Determine the [x, y] coordinate at the center of the cell enclosing the given text.  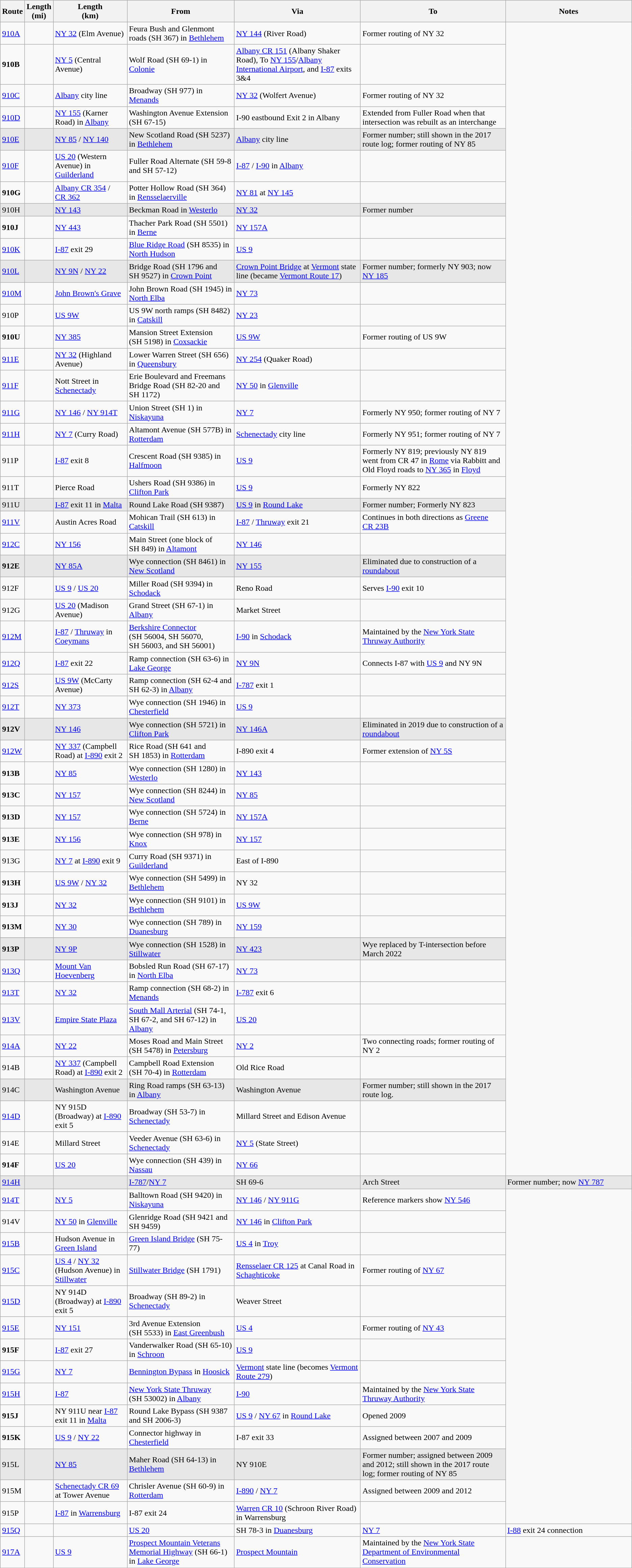
Eliminated due to construction of a roundabout [433, 566]
913G [12, 861]
NY 32 (Elm Avenue) [90, 33]
NY 159 [297, 927]
Berkshire Connector (SH 56004, SH 56070, SH 56003, and SH 56001) [181, 636]
NY 23 [297, 315]
913C [12, 795]
Old Rice Road [297, 1068]
Wye connection (SH 789) in Duanesburg [181, 927]
911U [12, 505]
Former number; now NY 787 [569, 1182]
Schenectady CR 69 at Tower Avenue [90, 1491]
910K [12, 249]
NY 254 (Quaker Road) [297, 359]
Eliminated in 2019 due to construction of a roundabout [433, 729]
Erie Boulevard and Freemans Bridge Road (SH 82-20 and SH 1172) [181, 386]
I-90 [297, 1394]
915Q [12, 1530]
910C [12, 95]
East of I-890 [297, 861]
From [181, 11]
Former routing of US 9W [433, 337]
NY 146 / NY 914T [90, 412]
SH 78-3 in Duanesburg [297, 1530]
Wye connection (SH 5724) in Berne [181, 817]
Former routing of NY 43 [433, 1327]
NY 385 [90, 337]
NY 915D (Broadway) at I-890 exit 5 [90, 1116]
910F [12, 166]
910E [12, 139]
Maintained by the New York State Department of Environmental Conservation [433, 1552]
NY 32 (Highland Avenue) [90, 359]
Wolf Road (SH 69-1) in Colonie [181, 64]
910M [12, 293]
Formerly NY 819; previously NY 819 went from CR 47 in Rome via Rabbitt and Old Floyd roads to NY 365 in Floyd [433, 461]
915M [12, 1491]
Broadway (SH 977) in Menands [181, 95]
NY 9P [90, 949]
Formerly NY 951; former routing of NY 7 [433, 434]
Wye connection (SH 1946) in Chesterfield [181, 707]
NY 85A [90, 566]
Warren CR 10 (Schroon River Road) in Warrensburg [297, 1513]
915E [12, 1327]
Moses Road and Main Street (SH 5478) in Petersburg [181, 1046]
NY 66 [297, 1165]
912W [12, 751]
914F [12, 1165]
Route [12, 11]
911P [12, 461]
Former number; assigned between 2009 and 2012; still shown in the 2017 route log; former routing of NY 85 [433, 1464]
Prospect Mountain Veterans Memorial Highway (SH 66-1) in Lake George [181, 1552]
South Mall Arterial (SH 74-1, SH 67-2, and SH 67-12) in Albany [181, 1019]
911T [12, 487]
913D [12, 817]
Extended from Fuller Road when that intersection was rebuilt as an interchange [433, 118]
Beckman Road in Westerlo [181, 210]
910B [12, 64]
Wye replaced by T-intersection before March 2022 [433, 949]
NY 155 (Karner Road) in Albany [90, 118]
NY 910E [297, 1464]
Maher Road (SH 64-13) in Bethlehem [181, 1464]
Veeder Avenue (SH 63-6) in Schenectady [181, 1143]
Chrisler Avenue (SH 60-9) in Rotterdam [181, 1491]
I-87 / Thruway exit 21 [297, 522]
Wye connection (SH 8461) in New Scotland [181, 566]
NY 151 [90, 1327]
I-87 exit 8 [90, 461]
910U [12, 337]
Millard Street [90, 1143]
US 20 (Madison Avenue) [90, 610]
917A [12, 1552]
I-890 exit 4 [297, 751]
Vanderwalker Road (SH 65-10) in Schroon [181, 1350]
912S [12, 685]
NY 373 [90, 707]
I-787 exit 6 [297, 992]
914D [12, 1116]
NY 146 in Clifton Park [297, 1221]
I-90 eastbound Exit 2 in Albany [297, 118]
Notes [569, 11]
Blue Ridge Road (SH 8535) in North Hudson [181, 249]
NY 81 at NY 145 [297, 193]
Prospect Mountain [297, 1552]
910G [12, 193]
Rensselaer CR 125 at Canal Road in Schaghticoke [297, 1270]
3rd Avenue Extension (SH 5533) in East Greenbush [181, 1327]
912G [12, 610]
Bridge Road (SH 1796 and SH 9527) in Crown Point [181, 271]
Ring Road ramps (SH 63-13) in Albany [181, 1090]
I-787 exit 1 [297, 685]
915F [12, 1350]
US 9W north ramps (SH 8482) in Catskill [181, 315]
I-87 / Thruway in Coeymans [90, 636]
US 9 in Round Lake [297, 505]
US 9 / NY 22 [90, 1438]
914V [12, 1221]
I-890 / NY 7 [297, 1491]
Round Lake Bypass (SH 9387 and SH 2006-3) [181, 1416]
Hudson Avenue in Green Island [90, 1244]
Former routing of NY 67 [433, 1270]
NY 9N / NY 22 [90, 271]
I-88 exit 24 connection [569, 1530]
John Brown's Grave [90, 293]
Pierce Road [90, 487]
Length(km) [90, 11]
Arch Street [433, 1182]
Campbell Road Extension (SH 70-4) in Rotterdam [181, 1068]
NY 7 at I-890 exit 9 [90, 861]
910A [12, 33]
NY 7 (Curry Road) [90, 434]
US 4 [297, 1327]
Wye connection (SH 439) in Nassau [181, 1165]
Wye connection (SH 1280) in Westerlo [181, 773]
Altamont Avenue (SH 577B) in Rotterdam [181, 434]
NY 914D (Broadway) at I-890 exit 5 [90, 1301]
US 9W / NY 32 [90, 883]
911F [12, 386]
Mohican Trail (SH 613) in Catskill [181, 522]
Former number; still shown in the 2017 route log; former routing of NY 85 [433, 139]
Mount Van Hoevenberg [90, 971]
Rice Road (SH 641 and SH 1853) in Rotterdam [181, 751]
Thacher Park Road (SH 5501) in Berne [181, 227]
Ramp connection (SH 63-6) in Lake George [181, 663]
NY 2 [297, 1046]
NY 22 [90, 1046]
913J [12, 905]
912Q [12, 663]
Curry Road (SH 9371) in Guilderland [181, 861]
914C [12, 1090]
Bobsled Run Road (SH 67-17) in North Elba [181, 971]
Stillwater Bridge (SH 1791) [181, 1270]
US 9W (McCarty Avenue) [90, 685]
913Q [12, 971]
Fuller Road Alternate (SH 59-8 and SH 57-12) [181, 166]
914B [12, 1068]
913T [12, 992]
NY 144 (River Road) [297, 33]
NY 443 [90, 227]
Crescent Road (SH 9385) in Halfmoon [181, 461]
Formerly NY 950; former routing of NY 7 [433, 412]
913M [12, 927]
915P [12, 1513]
Ushers Road (SH 9386) in Clifton Park [181, 487]
I-90 in Schodack [297, 636]
911H [12, 434]
Weaver Street [297, 1301]
NY 85 / NY 140 [90, 139]
SH 69-6 [297, 1182]
915D [12, 1301]
Wye connection (SH 9101) in Bethlehem [181, 905]
Formerly NY 822 [433, 487]
US 9 / US 20 [90, 588]
Connector highway in Chesterfield [181, 1438]
Albany CR 354 / CR 362 [90, 193]
To [433, 11]
Former extension of NY 5S [433, 751]
New York State Thruway (SH 53002) in Albany [181, 1394]
Wye connection (SH 978) in Knox [181, 839]
912M [12, 636]
914T [12, 1200]
914A [12, 1046]
NY 5 (Central Avenue) [90, 64]
Broadway (SH 89-2) in Schenectady [181, 1301]
US 20 (Western Avenue) in Guilderland [90, 166]
Mansion Street Extension (SH 5198) in Coxsackie [181, 337]
915H [12, 1394]
Ramp connection (SH 62-4 and SH 62-3) in Albany [181, 685]
911E [12, 359]
912V [12, 729]
912C [12, 544]
915G [12, 1371]
911G [12, 412]
Grand Street (SH 67-1) in Albany [181, 610]
915J [12, 1416]
US 4 in Troy [297, 1244]
NY 5 [90, 1200]
Potter Hollow Road (SH 364) in Rensselaerville [181, 193]
914H [12, 1182]
Broadway (SH 53-7) in Schenectady [181, 1116]
NY 146 / NY 911G [297, 1200]
Continues in both directions as Greene CR 23B [433, 522]
913V [12, 1019]
John Brown Road (SH 1945) in North Elba [181, 293]
Wye connection (SH 5499) in Bethlehem [181, 883]
Austin Acres Road [90, 522]
Former number; still shown in the 2017 route log. [433, 1090]
915L [12, 1464]
Assigned between 2009 and 2012 [433, 1491]
915C [12, 1270]
Former number; formerly NY 903; now NY 185 [433, 271]
Glenridge Road (SH 9421 and SH 9459) [181, 1221]
New Scotland Road (SH 5237) in Bethlehem [181, 139]
913P [12, 949]
Wye connection (SH 1528) in Stillwater [181, 949]
910D [12, 118]
Albany CR 151 (Albany Shaker Road), To NY 155/Albany International Airport, and I-87 exits 3&4 [297, 64]
Schenectady city line [297, 434]
Market Street [297, 610]
Vermont state line (becomes Vermont Route 279) [297, 1371]
Ramp connection (SH 68-2) in Menands [181, 992]
Green Island Bridge (SH 75-77) [181, 1244]
Bennington Bypass in Hoosick [181, 1371]
912T [12, 707]
I-87 exit 24 [181, 1513]
I-87 exit 22 [90, 663]
Miller Road (SH 9394) in Schodack [181, 588]
Wye connection (SH 5721) in Clifton Park [181, 729]
NY 9N [297, 663]
913E [12, 839]
I-87 [90, 1394]
910J [12, 227]
NY 155 [297, 566]
910H [12, 210]
Reference markers show NY 546 [433, 1200]
I-87 exit 33 [297, 1438]
914E [12, 1143]
NY 5 (State Street) [297, 1143]
I-787/NY 7 [181, 1182]
912E [12, 566]
Length(mi) [39, 11]
Reno Road [297, 588]
Lower Warren Street (SH 656) in Queensbury [181, 359]
US 4 / NY 32 (Hudson Avenue) in Stillwater [90, 1270]
Main Street (one block of SH 849) in Altamont [181, 544]
Wye connection (SH 8244) in New Scotland [181, 795]
Washington Avenue Extension (SH 67-15) [181, 118]
Assigned between 2007 and 2009 [433, 1438]
I-87 exit 11 in Malta [90, 505]
Balltown Road (SH 9420) in Niskayuna [181, 1200]
NY 32 (Wolfert Avenue) [297, 95]
Former number [433, 210]
Feura Bush and Glenmont roads (SH 367) in Bethlehem [181, 33]
Millard Street and Edison Avenue [297, 1116]
US 9 / NY 67 in Round Lake [297, 1416]
I-87 exit 27 [90, 1350]
I-87 exit 29 [90, 249]
NY 30 [90, 927]
Serves I-90 exit 10 [433, 588]
Two connecting roads; former routing of NY 2 [433, 1046]
NY 911U near I-87 exit 11 in Malta [90, 1416]
915K [12, 1438]
911V [12, 522]
NY 146A [297, 729]
Former number; Formerly NY 823 [433, 505]
915B [12, 1244]
Opened 2009 [433, 1416]
Round Lake Road (SH 9387) [181, 505]
912F [12, 588]
Connects I-87 with US 9 and NY 9N [433, 663]
Empire State Plaza [90, 1019]
910P [12, 315]
913H [12, 883]
Via [297, 11]
910L [12, 271]
NY 423 [297, 949]
Crown Point Bridge at Vermont state line (became Vermont Route 17) [297, 271]
I-87 / I-90 in Albany [297, 166]
913B [12, 773]
I-87 in Warrensburg [90, 1513]
Nott Street in Schenectady [90, 386]
Union Street (SH 1) in Niskayuna [181, 412]
